From the cell containing the given text, extract its center point as [x, y] coordinate. 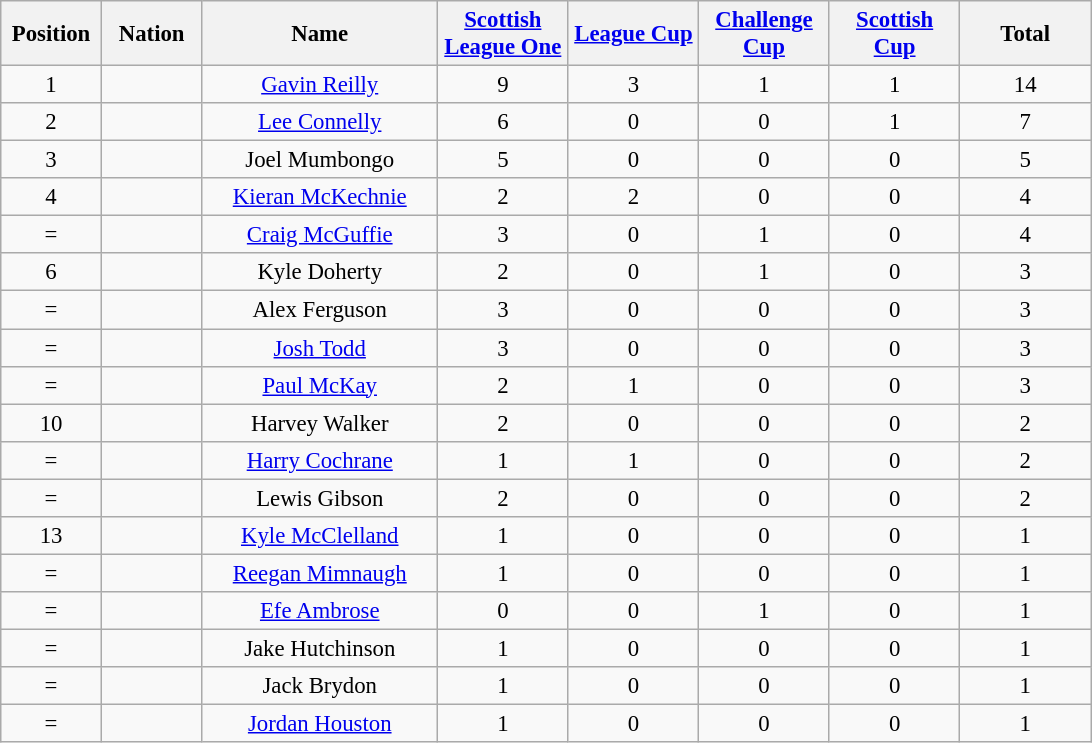
Jake Hutchinson [320, 648]
13 [52, 536]
Scottish Cup [894, 34]
Nation [152, 34]
Paul McKay [320, 385]
Total [1026, 34]
Craig McGuffie [320, 235]
Kyle McClelland [320, 536]
Challenge Cup [764, 34]
Position [52, 34]
League Cup [634, 34]
Lewis Gibson [320, 498]
Alex Ferguson [320, 310]
Harvey Walker [320, 423]
Scottish League One [504, 34]
Lee Connelly [320, 122]
7 [1026, 122]
9 [504, 85]
Reegan Mimnaugh [320, 573]
Kieran McKechnie [320, 197]
10 [52, 423]
Kyle Doherty [320, 273]
Harry Cochrane [320, 460]
Efe Ambrose [320, 611]
Josh Todd [320, 348]
Jordan Houston [320, 724]
Joel Mumbongo [320, 160]
14 [1026, 85]
Jack Brydon [320, 686]
Gavin Reilly [320, 85]
Name [320, 34]
